Pinpoint the cell where the given text exists, returning its (x, y) midpoint coordinate. 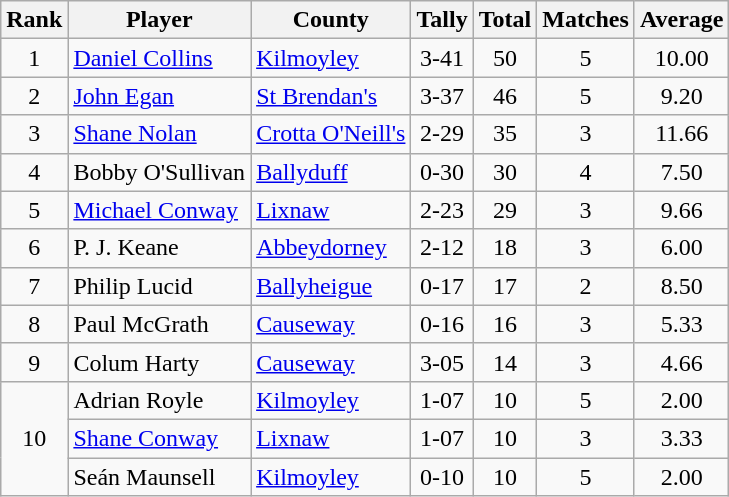
2-23 (442, 210)
5.33 (682, 324)
Average (682, 20)
7 (34, 286)
8.50 (682, 286)
9.20 (682, 96)
Ballyduff (331, 172)
0-30 (442, 172)
Crotta O'Neill's (331, 134)
6.00 (682, 248)
18 (505, 248)
Shane Conway (160, 438)
Paul McGrath (160, 324)
Daniel Collins (160, 58)
9 (34, 362)
Rank (34, 20)
35 (505, 134)
Matches (586, 20)
30 (505, 172)
3-37 (442, 96)
2-12 (442, 248)
Philip Lucid (160, 286)
1 (34, 58)
Total (505, 20)
7.50 (682, 172)
Abbeydorney (331, 248)
Ballyheigue (331, 286)
9.66 (682, 210)
County (331, 20)
Colum Harty (160, 362)
Shane Nolan (160, 134)
3-05 (442, 362)
0-10 (442, 477)
14 (505, 362)
John Egan (160, 96)
St Brendan's (331, 96)
Michael Conway (160, 210)
P. J. Keane (160, 248)
50 (505, 58)
8 (34, 324)
16 (505, 324)
Seán Maunsell (160, 477)
4.66 (682, 362)
29 (505, 210)
Bobby O'Sullivan (160, 172)
11.66 (682, 134)
46 (505, 96)
6 (34, 248)
10.00 (682, 58)
0-17 (442, 286)
3.33 (682, 438)
Adrian Royle (160, 400)
0-16 (442, 324)
17 (505, 286)
2-29 (442, 134)
3-41 (442, 58)
Tally (442, 20)
Player (160, 20)
